Pinpoint the cell where the given text exists, returning its [x, y] midpoint coordinate. 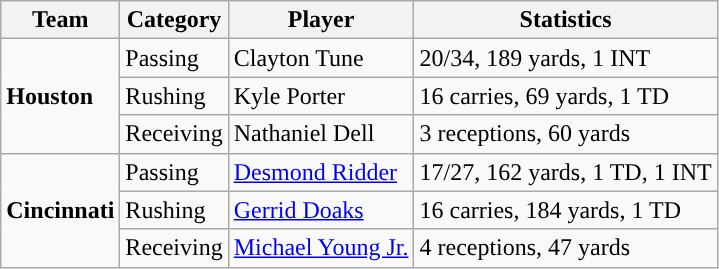
Desmond Ridder [321, 172]
20/34, 189 yards, 1 INT [566, 58]
Michael Young Jr. [321, 248]
17/27, 162 yards, 1 TD, 1 INT [566, 172]
3 receptions, 60 yards [566, 134]
16 carries, 69 yards, 1 TD [566, 96]
Cincinnati [60, 210]
Houston [60, 96]
4 receptions, 47 yards [566, 248]
Nathaniel Dell [321, 134]
Team [60, 20]
Kyle Porter [321, 96]
Category [174, 20]
Gerrid Doaks [321, 210]
Statistics [566, 20]
Player [321, 20]
16 carries, 184 yards, 1 TD [566, 210]
Clayton Tune [321, 58]
